Locate the cell with the specified text and output its [x, y] center coordinate. 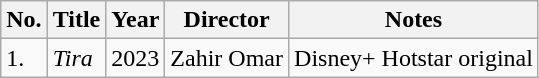
No. [24, 20]
Zahir Omar [227, 58]
Tira [76, 58]
1. [24, 58]
Disney+ Hotstar original [414, 58]
2023 [136, 58]
Director [227, 20]
Year [136, 20]
Notes [414, 20]
Title [76, 20]
